Provide the (x, y) coordinate of the cell's center where the given text is located.  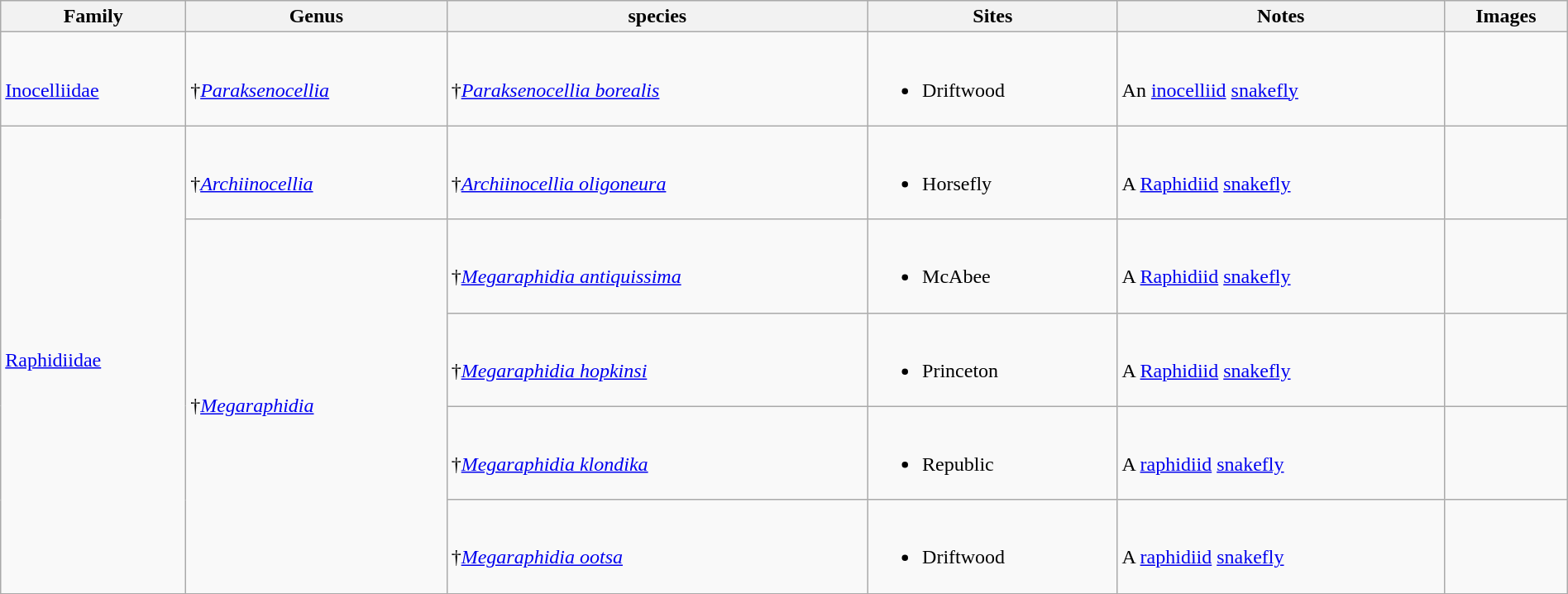
Princeton (992, 359)
Republic (992, 453)
Raphidiidae (93, 359)
Horsefly (992, 172)
Family (93, 17)
Notes (1280, 17)
Images (1505, 17)
†Megaraphidia (316, 406)
Sites (992, 17)
McAbee (992, 266)
†Megaraphidia ootsa (657, 546)
†Megaraphidia antiquissima (657, 266)
†Megaraphidia klondika (657, 453)
†Megaraphidia hopkinsi (657, 359)
Genus (316, 17)
†Archiinocellia (316, 172)
An inocelliid snakefly (1280, 79)
species (657, 17)
†Paraksenocellia borealis (657, 79)
†Paraksenocellia (316, 79)
Inocelliidae (93, 79)
†Archiinocellia oligoneura (657, 172)
